Determine the [x, y] coordinate at the center of the cell enclosing the given text.  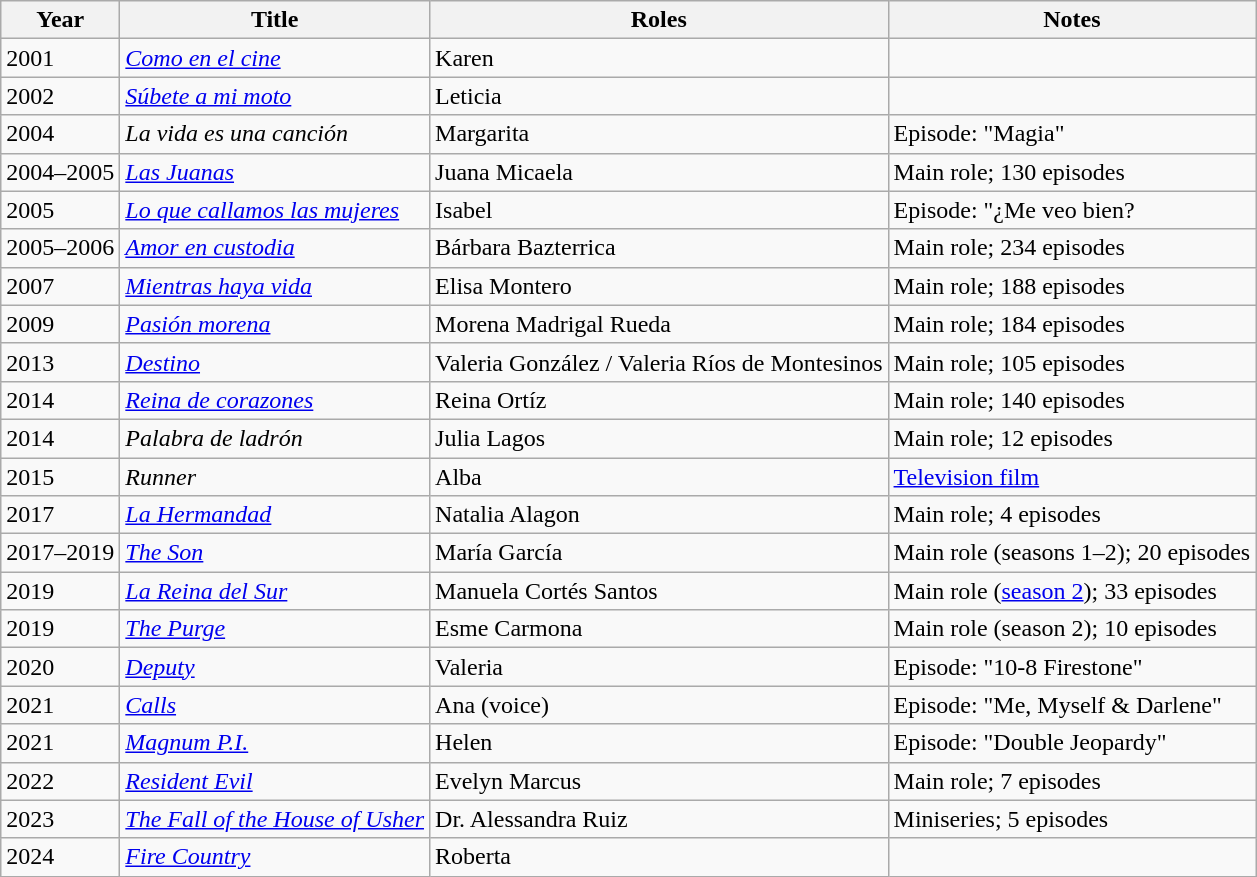
Calls [275, 705]
Amor en custodia [275, 248]
Como en el cine [275, 58]
2001 [60, 58]
2017 [60, 515]
Morena Madrigal Rueda [660, 324]
Palabra de ladrón [275, 438]
2004–2005 [60, 172]
María García [660, 553]
2024 [60, 857]
Main role; 188 episodes [1072, 286]
2009 [60, 324]
Runner [275, 477]
Magnum P.I. [275, 743]
La Reina del Sur [275, 591]
Deputy [275, 667]
2022 [60, 781]
Alba [660, 477]
The Fall of the House of Usher [275, 819]
2017–2019 [60, 553]
Notes [1072, 20]
Valeria González / Valeria Ríos de Montesinos [660, 362]
La Hermandad [275, 515]
Episode: "Magia" [1072, 134]
Episode: "10-8 Firestone" [1072, 667]
Reina de corazones [275, 400]
The Purge [275, 629]
2007 [60, 286]
Dr. Alessandra Ruiz [660, 819]
Evelyn Marcus [660, 781]
Margarita [660, 134]
Destino [275, 362]
Main role; 130 episodes [1072, 172]
Helen [660, 743]
2005–2006 [60, 248]
Bárbara Bazterrica [660, 248]
Episode: "Double Jeopardy" [1072, 743]
Episode: "Me, Myself & Darlene" [1072, 705]
Resident Evil [275, 781]
Episode: "¿Me veo bien? [1072, 210]
La vida es una canción [275, 134]
Television film [1072, 477]
Main role; 105 episodes [1072, 362]
Miniseries; 5 episodes [1072, 819]
Main role; 184 episodes [1072, 324]
Leticia [660, 96]
Lo que callamos las mujeres [275, 210]
Natalia Alagon [660, 515]
Main role; 234 episodes [1072, 248]
Main role (season 2); 10 episodes [1072, 629]
Title [275, 20]
Mientras haya vida [275, 286]
Juana Micaela [660, 172]
2002 [60, 96]
2020 [60, 667]
Isabel [660, 210]
Roberta [660, 857]
Julia Lagos [660, 438]
Las Juanas [275, 172]
2013 [60, 362]
Manuela Cortés Santos [660, 591]
Valeria [660, 667]
Reina Ortíz [660, 400]
Main role; 140 episodes [1072, 400]
Year [60, 20]
Main role (seasons 1–2); 20 episodes [1072, 553]
Súbete a mi moto [275, 96]
Ana (voice) [660, 705]
2023 [60, 819]
Esme Carmona [660, 629]
2015 [60, 477]
Karen [660, 58]
Elisa Montero [660, 286]
2004 [60, 134]
Main role; 7 episodes [1072, 781]
Main role; 4 episodes [1072, 515]
Fire Country [275, 857]
Roles [660, 20]
Pasión morena [275, 324]
Main role; 12 episodes [1072, 438]
The Son [275, 553]
2005 [60, 210]
Main role (season 2); 33 episodes [1072, 591]
